Locate the cell with the specified text and output its [X, Y] center coordinate. 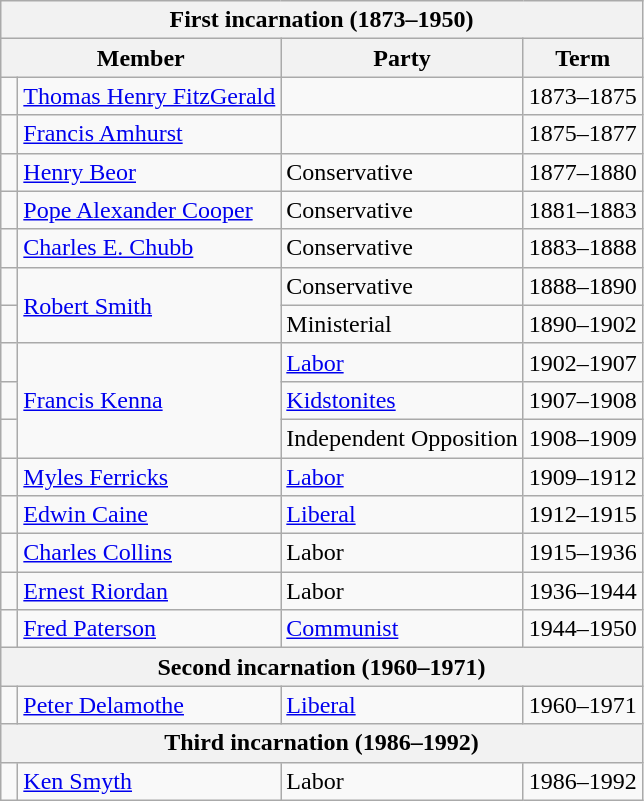
Kidstonites [402, 400]
Pope Alexander Cooper [150, 210]
Henry Beor [150, 172]
1877–1880 [582, 172]
Second incarnation (1960–1971) [322, 667]
1986–1992 [582, 781]
Ken Smyth [150, 781]
1883–1888 [582, 248]
Myles Ferricks [150, 477]
Communist [402, 629]
Term [582, 58]
1875–1877 [582, 134]
First incarnation (1873–1950) [322, 20]
1881–1883 [582, 210]
Peter Delamothe [150, 705]
Francis Kenna [150, 400]
Ernest Riordan [150, 591]
Ministerial [402, 324]
1908–1909 [582, 438]
Thomas Henry FitzGerald [150, 96]
1915–1936 [582, 553]
Charles E. Chubb [150, 248]
Party [402, 58]
Robert Smith [150, 305]
1944–1950 [582, 629]
1873–1875 [582, 96]
Independent Opposition [402, 438]
1907–1908 [582, 400]
1909–1912 [582, 477]
Francis Amhurst [150, 134]
1912–1915 [582, 515]
1960–1971 [582, 705]
1936–1944 [582, 591]
Member [141, 58]
Edwin Caine [150, 515]
Charles Collins [150, 553]
1888–1890 [582, 286]
1890–1902 [582, 324]
Fred Paterson [150, 629]
Third incarnation (1986–1992) [322, 743]
1902–1907 [582, 362]
